Search for the cell housing the specified text and yield its [X, Y] center coordinate. 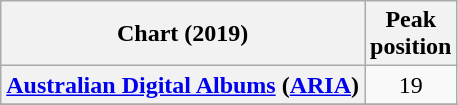
Chart (2019) [183, 34]
Peakposition [411, 34]
Australian Digital Albums (ARIA) [183, 85]
19 [411, 85]
